Detect which cell encompasses the target text, then output its (x, y) center coordinate. 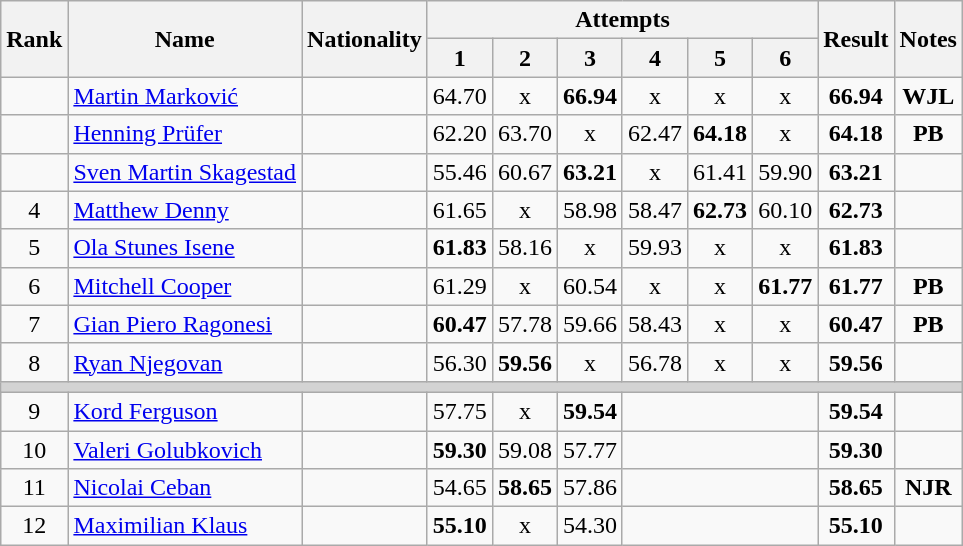
Nationality (365, 39)
61.29 (460, 286)
Nicolai Ceban (185, 488)
10 (34, 449)
62.47 (654, 134)
59.93 (654, 248)
NJR (928, 488)
57.86 (590, 488)
60.67 (524, 172)
WJL (928, 96)
Maximilian Klaus (185, 526)
8 (34, 362)
Henning Prüfer (185, 134)
59.90 (786, 172)
Result (856, 39)
12 (34, 526)
Ryan Njegovan (185, 362)
58.98 (590, 210)
7 (34, 324)
Attempts (622, 20)
Sven Martin Skagestad (185, 172)
Notes (928, 39)
60.10 (786, 210)
Martin Marković (185, 96)
59.66 (590, 324)
56.78 (654, 362)
59.08 (524, 449)
57.75 (460, 411)
Valeri Golubkovich (185, 449)
64.70 (460, 96)
58.43 (654, 324)
1 (460, 58)
57.77 (590, 449)
Mitchell Cooper (185, 286)
Name (185, 39)
54.30 (590, 526)
2 (524, 58)
61.41 (720, 172)
62.20 (460, 134)
54.65 (460, 488)
Ola Stunes Isene (185, 248)
55.46 (460, 172)
11 (34, 488)
58.16 (524, 248)
60.54 (590, 286)
Gian Piero Ragonesi (185, 324)
57.78 (524, 324)
61.65 (460, 210)
3 (590, 58)
Rank (34, 39)
63.70 (524, 134)
56.30 (460, 362)
Kord Ferguson (185, 411)
9 (34, 411)
58.47 (654, 210)
Matthew Denny (185, 210)
